Detect which cell encompasses the target text, then output its [X, Y] center coordinate. 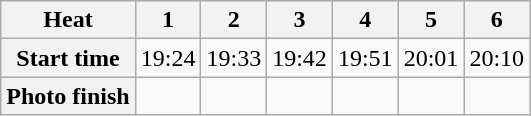
Heat [68, 20]
2 [234, 20]
4 [365, 20]
Photo finish [68, 96]
19:42 [300, 58]
6 [497, 20]
19:33 [234, 58]
19:51 [365, 58]
5 [431, 20]
1 [168, 20]
3 [300, 20]
20:10 [497, 58]
19:24 [168, 58]
Start time [68, 58]
20:01 [431, 58]
